Return the (x, y) coordinate for the center point of the cell that contains the specified text.  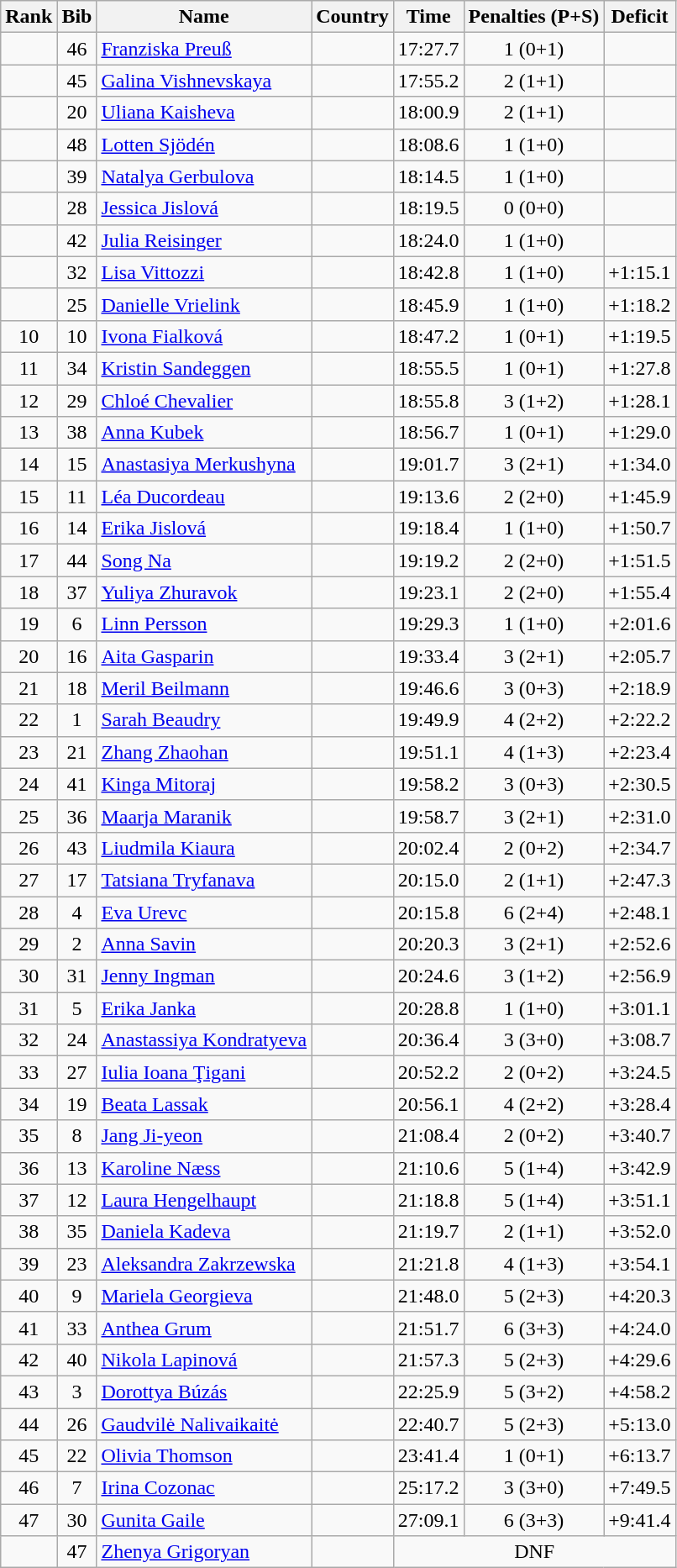
19:33.4 (428, 656)
+7:49.5 (640, 1488)
Chloé Chevalier (204, 401)
19:01.7 (428, 465)
+1:28.1 (640, 401)
Lotten Sjödén (204, 145)
+1:29.0 (640, 433)
+3:52.0 (640, 1232)
19:58.7 (428, 816)
Anna Savin (204, 944)
18:56.7 (428, 433)
+2:23.4 (640, 752)
Aleksandra Zakrzewska (204, 1264)
Penalties (P+S) (534, 17)
20:15.8 (428, 912)
21:10.6 (428, 1168)
Sarah Beaudry (204, 720)
5 (77, 1008)
+1:55.4 (640, 592)
Franziska Preuß (204, 49)
+2:18.9 (640, 688)
6 (77, 624)
20:52.2 (428, 1072)
3 (77, 1392)
20:15.0 (428, 880)
+3:24.5 (640, 1072)
+3:08.7 (640, 1040)
+1:19.5 (640, 336)
Eva Urevc (204, 912)
Jang Ji-yeon (204, 1136)
6 (2+4) (534, 912)
Rank (29, 17)
Lisa Vittozzi (204, 272)
18:00.9 (428, 113)
+5:13.0 (640, 1424)
20:28.8 (428, 1008)
22:25.9 (428, 1392)
Zhang Zhaohan (204, 752)
Nikola Lapinová (204, 1360)
+3:51.1 (640, 1200)
Linn Persson (204, 624)
18:14.5 (428, 176)
Bib (77, 17)
+3:01.1 (640, 1008)
19:51.1 (428, 752)
Yuliya Zhuravok (204, 592)
20:36.4 (428, 1040)
Name (204, 17)
19:13.6 (428, 497)
+2:22.2 (640, 720)
Danielle Vrielink (204, 304)
19:46.6 (428, 688)
20:20.3 (428, 944)
+1:51.5 (640, 560)
18:24.0 (428, 240)
Iulia Ioana Ţigani (204, 1072)
Kinga Mitoraj (204, 784)
Mariela Georgieva (204, 1296)
+4:20.3 (640, 1296)
Tatsiana Tryfanava (204, 880)
+1:15.1 (640, 272)
Natalya Gerbulova (204, 176)
Gaudvilė Nalivaikaitė (204, 1424)
1 (77, 720)
17:27.7 (428, 49)
19:18.4 (428, 529)
Anastassiya Kondratyeva (204, 1040)
+1:50.7 (640, 529)
19:19.2 (428, 560)
Country (353, 17)
+4:58.2 (640, 1392)
Meril Beilmann (204, 688)
Jessica Jislová (204, 208)
20:56.1 (428, 1104)
Anastasiya Merkushyna (204, 465)
Laura Hengelhaupt (204, 1200)
+2:34.7 (640, 848)
+1:34.0 (640, 465)
Olivia Thomson (204, 1456)
+6:13.7 (640, 1456)
21:48.0 (428, 1296)
21:51.7 (428, 1328)
+9:41.4 (640, 1520)
DNF (534, 1552)
48 (77, 145)
+2:48.1 (640, 912)
Liudmila Kiaura (204, 848)
Dorottya Búzás (204, 1392)
Galina Vishnevskaya (204, 81)
19:49.9 (428, 720)
19:29.3 (428, 624)
Uliana Kaisheva (204, 113)
18:19.5 (428, 208)
8 (77, 1136)
Léa Ducordeau (204, 497)
18:55.8 (428, 401)
17:55.2 (428, 81)
+2:31.0 (640, 816)
+2:47.3 (640, 880)
Erika Janka (204, 1008)
23:41.4 (428, 1456)
Zhenya Grigoryan (204, 1552)
Julia Reisinger (204, 240)
Song Na (204, 560)
25:17.2 (428, 1488)
22:40.7 (428, 1424)
+1:18.2 (640, 304)
Time (428, 17)
19:58.2 (428, 784)
+2:30.5 (640, 784)
+1:27.8 (640, 368)
Jenny Ingman (204, 976)
18:55.5 (428, 368)
Erika Jislová (204, 529)
5 (3+2) (534, 1392)
18:42.8 (428, 272)
+3:42.9 (640, 1168)
+2:01.6 (640, 624)
+2:56.9 (640, 976)
+3:28.4 (640, 1104)
Anna Kubek (204, 433)
Beata Lassak (204, 1104)
2 (77, 944)
18:45.9 (428, 304)
+4:24.0 (640, 1328)
20:02.4 (428, 848)
+4:29.6 (640, 1360)
Karoline Næss (204, 1168)
21:21.8 (428, 1264)
19:23.1 (428, 592)
Anthea Grum (204, 1328)
+2:52.6 (640, 944)
20:24.6 (428, 976)
27:09.1 (428, 1520)
Irina Cozonac (204, 1488)
Daniela Kadeva (204, 1232)
+2:05.7 (640, 656)
21:19.7 (428, 1232)
21:08.4 (428, 1136)
+3:54.1 (640, 1264)
0 (0+0) (534, 208)
Gunita Gaile (204, 1520)
Aita Gasparin (204, 656)
+1:45.9 (640, 497)
9 (77, 1296)
7 (77, 1488)
+3:40.7 (640, 1136)
4 (77, 912)
Kristin Sandeggen (204, 368)
21:57.3 (428, 1360)
21:18.8 (428, 1200)
Deficit (640, 17)
Ivona Fialková (204, 336)
18:08.6 (428, 145)
18:47.2 (428, 336)
Maarja Maranik (204, 816)
